Return [x, y] of the center of cell containing provided text 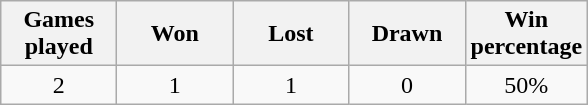
Win percentage [526, 34]
Games played [59, 34]
2 [59, 85]
Won [175, 34]
50% [526, 85]
Drawn [407, 34]
Lost [291, 34]
0 [407, 85]
